Determine the [x, y] coordinate at the center of the cell enclosing the given text.  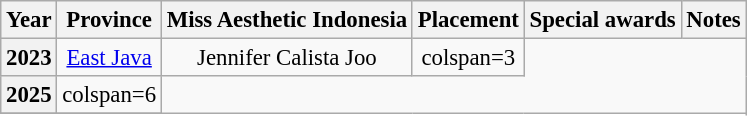
Miss Aesthetic Indonesia [286, 20]
Province [109, 20]
Jennifer Calista Joo [286, 58]
Special awards [602, 20]
East Java [109, 58]
2023 [29, 58]
2025 [29, 95]
Notes [714, 20]
colspan=6 [109, 95]
colspan=3 [468, 58]
Placement [468, 20]
Year [29, 20]
